Determine the [X, Y] coordinate at the center of the cell enclosing the given text.  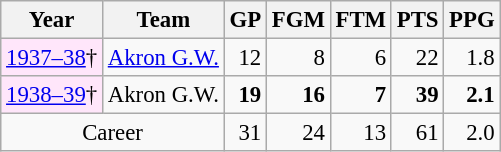
GP [245, 20]
Career [112, 133]
7 [360, 95]
13 [360, 133]
1.8 [472, 58]
61 [417, 133]
2.1 [472, 95]
Team [163, 20]
FGM [298, 20]
24 [298, 133]
6 [360, 58]
22 [417, 58]
12 [245, 58]
31 [245, 133]
FTM [360, 20]
19 [245, 95]
Year [52, 20]
PTS [417, 20]
8 [298, 58]
PPG [472, 20]
39 [417, 95]
16 [298, 95]
1938–39† [52, 95]
1937–38† [52, 58]
2.0 [472, 133]
